Extract the (x, y) coordinate from the center of the cell holding the provided text.  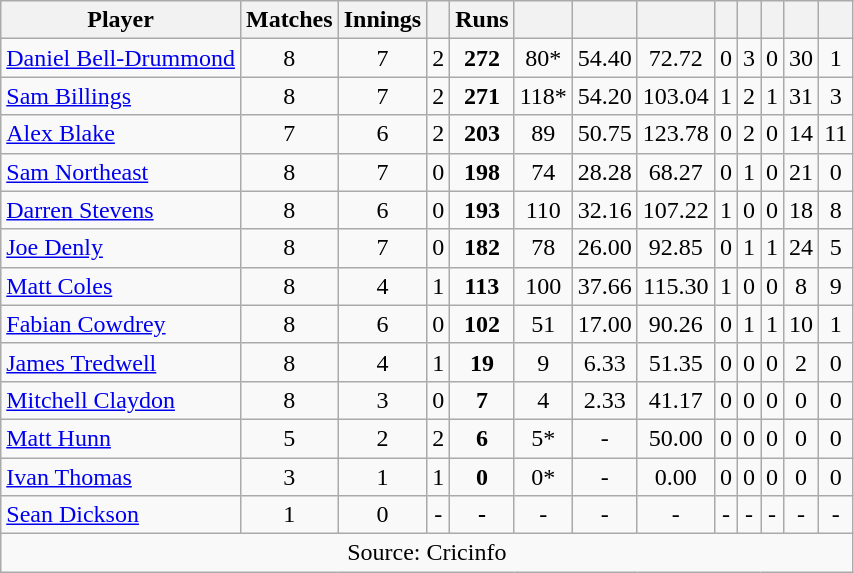
89 (543, 134)
118* (543, 96)
107.22 (676, 210)
James Tredwell (121, 362)
Player (121, 20)
41.17 (676, 400)
103.04 (676, 96)
Mitchell Claydon (121, 400)
11 (836, 134)
Source: Cricinfo (427, 553)
Sean Dickson (121, 515)
123.78 (676, 134)
0.00 (676, 477)
Matt Hunn (121, 438)
92.85 (676, 248)
90.26 (676, 324)
28.28 (604, 172)
18 (802, 210)
271 (482, 96)
Matt Coles (121, 286)
100 (543, 286)
198 (482, 172)
54.40 (604, 58)
78 (543, 248)
Fabian Cowdrey (121, 324)
80* (543, 58)
110 (543, 210)
272 (482, 58)
182 (482, 248)
19 (482, 362)
Matches (289, 20)
30 (802, 58)
5* (543, 438)
50.00 (676, 438)
Sam Billings (121, 96)
203 (482, 134)
Runs (482, 20)
0* (543, 477)
21 (802, 172)
72.72 (676, 58)
Alex Blake (121, 134)
6.33 (604, 362)
Sam Northeast (121, 172)
50.75 (604, 134)
26.00 (604, 248)
10 (802, 324)
Ivan Thomas (121, 477)
17.00 (604, 324)
68.27 (676, 172)
115.30 (676, 286)
51.35 (676, 362)
102 (482, 324)
2.33 (604, 400)
113 (482, 286)
Daniel Bell-Drummond (121, 58)
24 (802, 248)
193 (482, 210)
14 (802, 134)
74 (543, 172)
37.66 (604, 286)
Darren Stevens (121, 210)
Joe Denly (121, 248)
Innings (382, 20)
54.20 (604, 96)
51 (543, 324)
31 (802, 96)
32.16 (604, 210)
